Find where the given text appears and provide that cell's center as [x, y] coordinate. 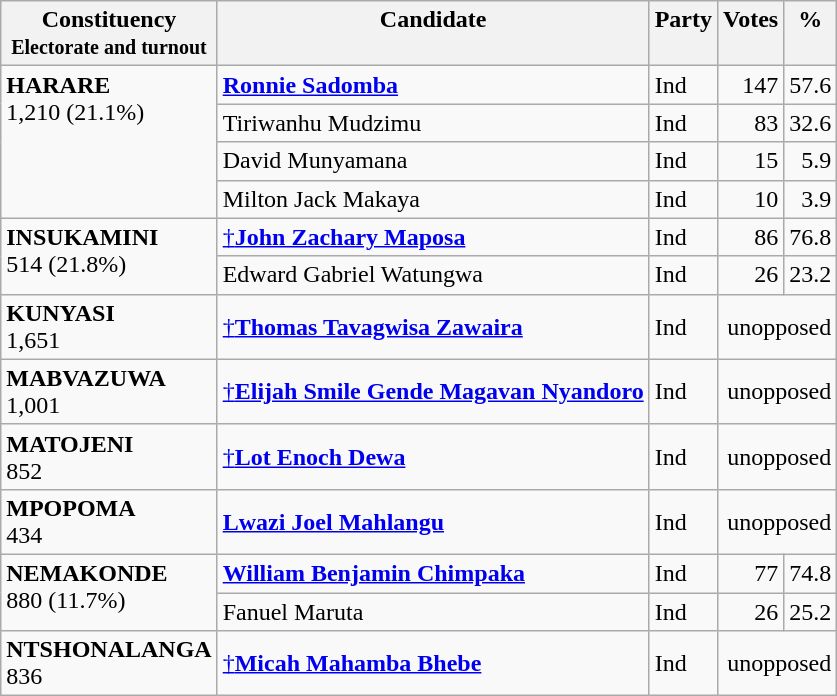
Candidate [433, 34]
32.6 [810, 123]
†Lot Enoch Dewa [433, 456]
Party [683, 34]
10 [751, 199]
15 [751, 161]
Milton Jack Makaya [433, 199]
NTSHONALANGA836 [109, 664]
MABVAZUWA1,001 [109, 392]
MATOJENI852 [109, 456]
147 [751, 85]
3.9 [810, 199]
†Elijah Smile Gende Magavan Nyandoro [433, 392]
83 [751, 123]
ConstituencyElectorate and turnout [109, 34]
Tiriwanhu Mudzimu [433, 123]
Fanuel Maruta [433, 611]
5.9 [810, 161]
KUNYASI1,651 [109, 326]
NEMAKONDE880 (11.7%) [109, 592]
77 [751, 573]
HARARE1,210 (21.1%) [109, 142]
23.2 [810, 275]
David Munyamana [433, 161]
Edward Gabriel Watungwa [433, 275]
†Thomas Tavagwisa Zawaira [433, 326]
74.8 [810, 573]
William Benjamin Chimpaka [433, 573]
25.2 [810, 611]
INSUKAMINI514 (21.8%) [109, 256]
Votes [751, 34]
% [810, 34]
†John Zachary Maposa [433, 237]
Lwazi Joel Mahlangu [433, 522]
MPOPOMA434 [109, 522]
Ronnie Sadomba [433, 85]
57.6 [810, 85]
76.8 [810, 237]
†Micah Mahamba Bhebe [433, 664]
86 [751, 237]
